From the cell containing the given text, extract its center point as [x, y] coordinate. 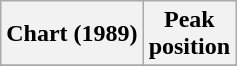
Peakposition [189, 34]
Chart (1989) [72, 34]
